Pinpoint the cell where the given text exists, returning its (x, y) midpoint coordinate. 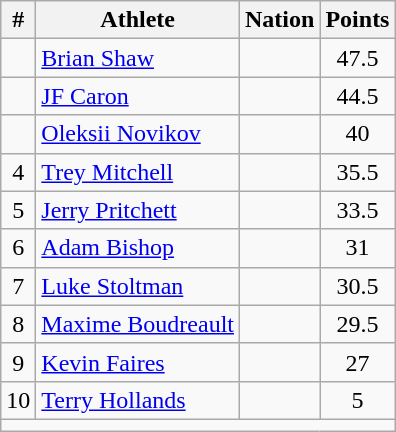
7 (18, 286)
31 (358, 248)
4 (18, 172)
Kevin Faires (138, 362)
6 (18, 248)
29.5 (358, 324)
27 (358, 362)
9 (18, 362)
# (18, 20)
Luke Stoltman (138, 286)
Oleksii Novikov (138, 134)
Jerry Pritchett (138, 210)
Trey Mitchell (138, 172)
10 (18, 400)
8 (18, 324)
Points (358, 20)
JF Caron (138, 96)
33.5 (358, 210)
35.5 (358, 172)
Nation (280, 20)
30.5 (358, 286)
Terry Hollands (138, 400)
44.5 (358, 96)
Athlete (138, 20)
Adam Bishop (138, 248)
47.5 (358, 58)
Brian Shaw (138, 58)
40 (358, 134)
Maxime Boudreault (138, 324)
